Provide the (X, Y) coordinate of the cell's center where the given text is located.  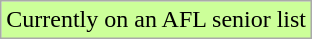
Currently on an AFL senior list (156, 20)
